Pinpoint the cell where the given text exists, returning its (X, Y) midpoint coordinate. 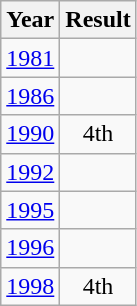
1996 (30, 248)
1995 (30, 210)
Result (98, 20)
1986 (30, 96)
1981 (30, 58)
1998 (30, 286)
Year (30, 20)
1992 (30, 172)
1990 (30, 134)
